Return [x, y] of the center of cell containing provided text 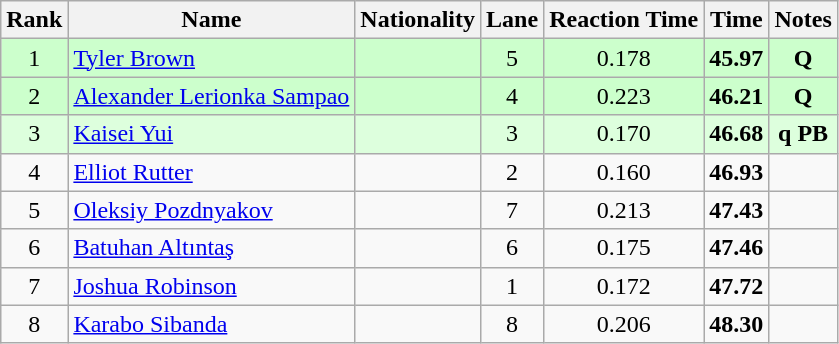
Elliot Rutter [212, 172]
0.160 [624, 172]
0.223 [624, 96]
q PB [803, 134]
46.68 [736, 134]
45.97 [736, 58]
48.30 [736, 324]
Karabo Sibanda [212, 324]
0.206 [624, 324]
Batuhan Altıntaş [212, 248]
Time [736, 20]
Tyler Brown [212, 58]
47.43 [736, 210]
0.213 [624, 210]
Joshua Robinson [212, 286]
Nationality [418, 20]
47.72 [736, 286]
Name [212, 20]
Alexander Lerionka Sampao [212, 96]
Lane [512, 20]
Rank [34, 20]
46.21 [736, 96]
0.175 [624, 248]
Kaisei Yui [212, 134]
Reaction Time [624, 20]
Notes [803, 20]
0.178 [624, 58]
0.172 [624, 286]
Oleksiy Pozdnyakov [212, 210]
0.170 [624, 134]
47.46 [736, 248]
46.93 [736, 172]
